From the cell containing the given text, extract its center point as (X, Y) coordinate. 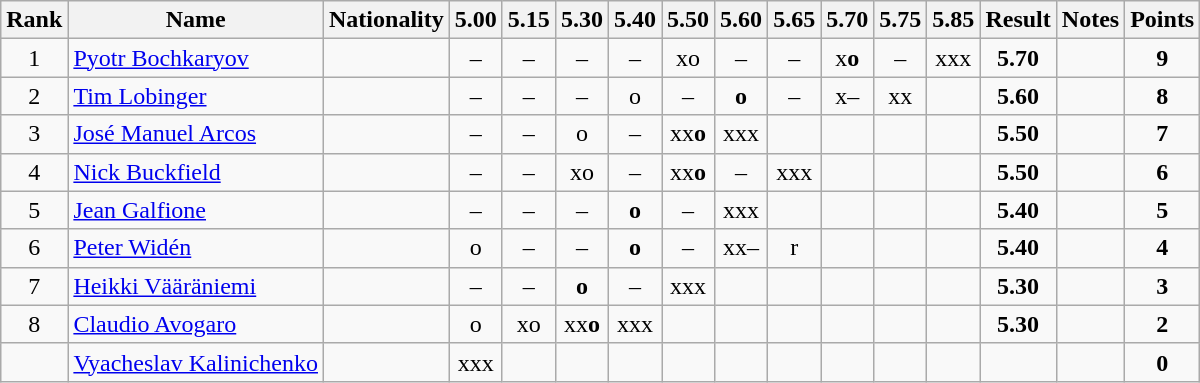
5.85 (954, 20)
Tim Lobinger (196, 96)
Jean Galfione (196, 210)
xx (900, 96)
5.15 (528, 20)
Nationality (387, 20)
Nick Buckfield (196, 172)
xx– (742, 248)
5.75 (900, 20)
Notes (1090, 20)
Claudio Avogaro (196, 324)
Pyotr Bochkaryov (196, 58)
Name (196, 20)
Vyacheslav Kalinichenko (196, 362)
5.65 (794, 20)
José Manuel Arcos (196, 134)
5.00 (476, 20)
9 (1162, 58)
Heikki Vääräniemi (196, 286)
Result (1018, 20)
Points (1162, 20)
0 (1162, 362)
r (794, 248)
Peter Widén (196, 248)
1 (34, 58)
x– (848, 96)
Rank (34, 20)
